Return (x, y) of the center of cell containing provided text 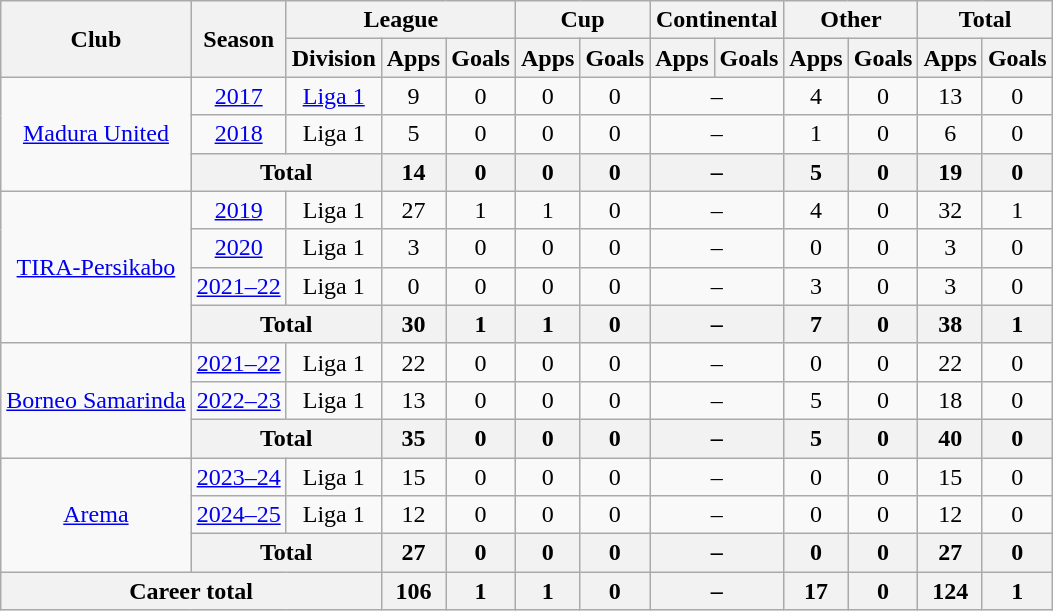
Division (334, 58)
2017 (238, 96)
League (400, 20)
6 (950, 134)
Other (851, 20)
17 (816, 591)
Madura United (96, 134)
Continental (717, 20)
7 (816, 324)
Season (238, 39)
2023–24 (238, 477)
Career total (192, 591)
9 (413, 96)
35 (413, 438)
19 (950, 172)
18 (950, 400)
2022–23 (238, 400)
30 (413, 324)
106 (413, 591)
124 (950, 591)
2018 (238, 134)
2024–25 (238, 515)
2020 (238, 248)
2019 (238, 210)
Club (96, 39)
14 (413, 172)
Borneo Samarinda (96, 400)
TIRA-Persikabo (96, 267)
38 (950, 324)
Cup (582, 20)
32 (950, 210)
Arema (96, 515)
40 (950, 438)
